Output the [x, y] coordinate of the center of the cell containing the given text.  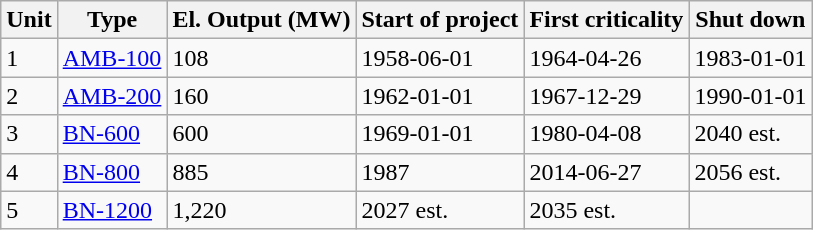
2027 est. [440, 210]
160 [262, 96]
2035 est. [606, 210]
3 [29, 134]
BN-800 [112, 172]
1967-12-29 [606, 96]
1983-01-01 [750, 58]
1 [29, 58]
2040 est. [750, 134]
2056 est. [750, 172]
108 [262, 58]
El. Output (MW) [262, 20]
1990-01-01 [750, 96]
4 [29, 172]
Unit [29, 20]
BN-1200 [112, 210]
1969-01-01 [440, 134]
1964-04-26 [606, 58]
AMB-100 [112, 58]
5 [29, 210]
1987 [440, 172]
885 [262, 172]
Shut down [750, 20]
2 [29, 96]
Type [112, 20]
BN-600 [112, 134]
600 [262, 134]
First criticality [606, 20]
AMB-200 [112, 96]
1962-01-01 [440, 96]
Start of project [440, 20]
2014-06-27 [606, 172]
1980-04-08 [606, 134]
1,220 [262, 210]
1958-06-01 [440, 58]
